Output the (x, y) coordinate of the center of the cell containing the given text.  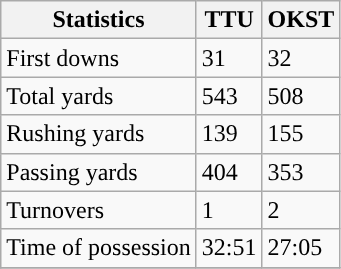
508 (301, 96)
1 (229, 210)
Rushing yards (99, 134)
TTU (229, 20)
31 (229, 58)
Passing yards (99, 172)
Statistics (99, 20)
2 (301, 210)
OKST (301, 20)
Time of possession (99, 248)
Total yards (99, 96)
32:51 (229, 248)
139 (229, 134)
543 (229, 96)
First downs (99, 58)
404 (229, 172)
32 (301, 58)
27:05 (301, 248)
155 (301, 134)
353 (301, 172)
Turnovers (99, 210)
